Pinpoint the cell where the given text exists, returning its (X, Y) midpoint coordinate. 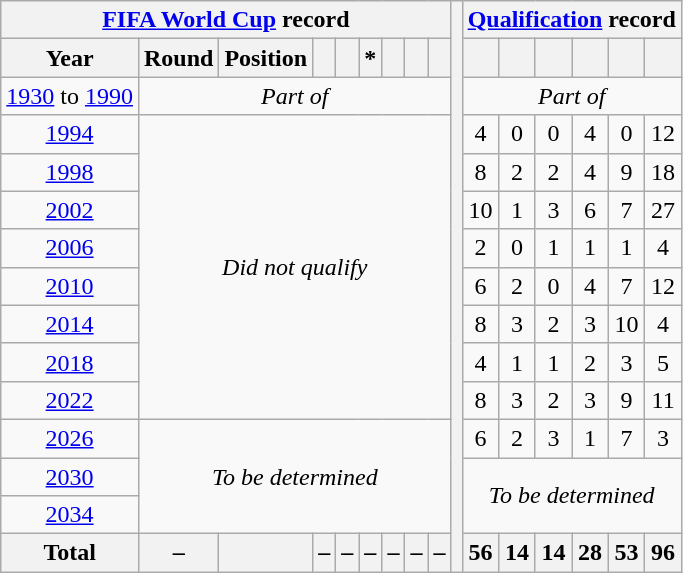
2026 (70, 438)
96 (664, 553)
2002 (70, 210)
56 (480, 553)
Round (178, 58)
18 (664, 172)
* (370, 58)
1930 to 1990 (70, 96)
1994 (70, 134)
FIFA World Cup record (226, 20)
2018 (70, 362)
2034 (70, 515)
2006 (70, 248)
11 (664, 400)
27 (664, 210)
5 (664, 362)
2014 (70, 324)
2030 (70, 477)
Did not qualify (294, 267)
Qualification record (572, 20)
53 (626, 553)
2010 (70, 286)
1998 (70, 172)
28 (590, 553)
Year (70, 58)
2022 (70, 400)
Position (266, 58)
Total (70, 553)
